Locate the cell with the specified text and output its [X, Y] center coordinate. 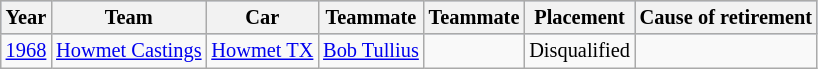
Cause of retirement [726, 17]
Team [128, 17]
Howmet TX [262, 51]
Bob Tullius [370, 51]
Howmet Castings [128, 51]
Placement [579, 17]
1968 [26, 51]
Car [262, 17]
Disqualified [579, 51]
Year [26, 17]
